Find where the given text appears and provide that cell's center as [x, y] coordinate. 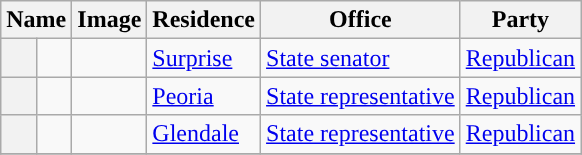
Party [520, 20]
Image [110, 20]
Name [36, 20]
Office [361, 20]
Glendale [204, 134]
Surprise [204, 58]
Residence [204, 20]
State senator [361, 58]
Peoria [204, 96]
